Return the [X, Y] coordinate for the center point of the cell that contains the specified text.  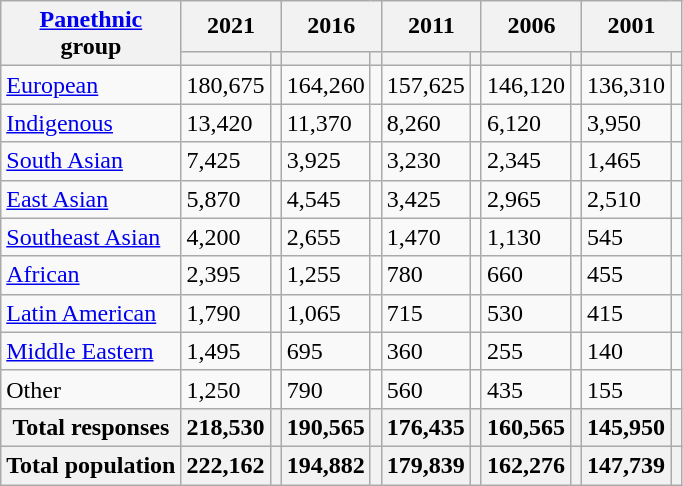
140 [626, 351]
190,565 [326, 427]
East Asian [91, 199]
2001 [632, 26]
11,370 [326, 123]
560 [426, 389]
780 [426, 275]
4,200 [226, 237]
147,739 [626, 465]
160,565 [526, 427]
Other [91, 389]
455 [626, 275]
2016 [331, 26]
164,260 [326, 85]
145,950 [626, 427]
179,839 [426, 465]
3,230 [426, 161]
3,950 [626, 123]
Total population [91, 465]
1,065 [326, 313]
European [91, 85]
146,120 [526, 85]
1,130 [526, 237]
194,882 [326, 465]
4,545 [326, 199]
Middle Eastern [91, 351]
1,255 [326, 275]
415 [626, 313]
8,260 [426, 123]
2,655 [326, 237]
2006 [531, 26]
157,625 [426, 85]
222,162 [226, 465]
5,870 [226, 199]
7,425 [226, 161]
Southeast Asian [91, 237]
2,510 [626, 199]
715 [426, 313]
790 [326, 389]
Total responses [91, 427]
3,925 [326, 161]
255 [526, 351]
360 [426, 351]
1,465 [626, 161]
1,495 [226, 351]
530 [526, 313]
Latin American [91, 313]
2,345 [526, 161]
1,470 [426, 237]
660 [526, 275]
African [91, 275]
3,425 [426, 199]
162,276 [526, 465]
6,120 [526, 123]
2011 [431, 26]
1,790 [226, 313]
Panethnicgroup [91, 34]
2,965 [526, 199]
218,530 [226, 427]
13,420 [226, 123]
2021 [231, 26]
545 [626, 237]
1,250 [226, 389]
435 [526, 389]
155 [626, 389]
2,395 [226, 275]
176,435 [426, 427]
695 [326, 351]
Indigenous [91, 123]
136,310 [626, 85]
180,675 [226, 85]
South Asian [91, 161]
